Pinpoint the cell where the given text exists, returning its (x, y) midpoint coordinate. 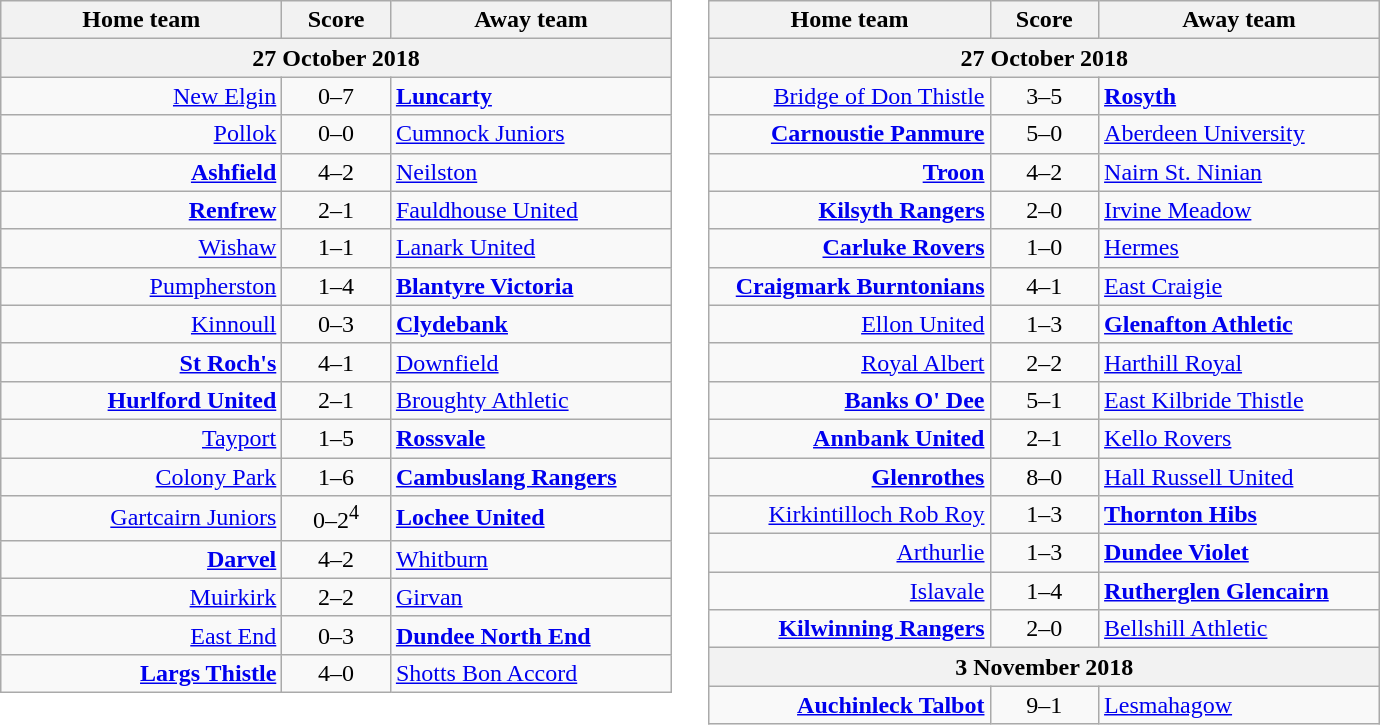
East End (142, 635)
Kinnoull (142, 324)
Luncarty (530, 96)
Auchinleck Talbot (850, 705)
Clydebank (530, 324)
Kilwinning Rangers (850, 629)
5–1 (1044, 400)
Rossvale (530, 438)
8–0 (1044, 477)
Cambuslang Rangers (530, 477)
3–5 (1044, 96)
Colony Park (142, 477)
1–5 (336, 438)
Kirkintilloch Rob Roy (850, 515)
East Kilbride Thistle (1240, 400)
Royal Albert (850, 362)
Islavale (850, 591)
Nairn St. Ninian (1240, 172)
Wishaw (142, 248)
4–0 (336, 673)
Hurlford United (142, 400)
Banks O' Dee (850, 400)
St Roch's (142, 362)
Aberdeen University (1240, 134)
0–7 (336, 96)
Lanark United (530, 248)
Carluke Rovers (850, 248)
Bellshill Athletic (1240, 629)
Arthurlie (850, 553)
Muirkirk (142, 597)
Harthill Royal (1240, 362)
Darvel (142, 559)
Kello Rovers (1240, 438)
9–1 (1044, 705)
Shotts Bon Accord (530, 673)
Renfrew (142, 210)
Craigmark Burntonians (850, 286)
1–6 (336, 477)
Pumpherston (142, 286)
Lesmahagow (1240, 705)
New Elgin (142, 96)
Tayport (142, 438)
Rosyth (1240, 96)
Gartcairn Juniors (142, 518)
3 November 2018 (1044, 667)
Hall Russell United (1240, 477)
Hermes (1240, 248)
Annbank United (850, 438)
Neilston (530, 172)
Ashfield (142, 172)
Fauldhouse United (530, 210)
Thornton Hibs (1240, 515)
Lochee United (530, 518)
Dundee North End (530, 635)
Girvan (530, 597)
Dundee Violet (1240, 553)
Rutherglen Glencairn (1240, 591)
1–0 (1044, 248)
5–0 (1044, 134)
1–1 (336, 248)
Whitburn (530, 559)
Glenrothes (850, 477)
Bridge of Don Thistle (850, 96)
East Craigie (1240, 286)
Ellon United (850, 324)
Broughty Athletic (530, 400)
Glenafton Athletic (1240, 324)
Downfield (530, 362)
Kilsyth Rangers (850, 210)
Troon (850, 172)
Carnoustie Panmure (850, 134)
Irvine Meadow (1240, 210)
0–24 (336, 518)
Blantyre Victoria (530, 286)
Cumnock Juniors (530, 134)
Largs Thistle (142, 673)
Pollok (142, 134)
0–0 (336, 134)
